Return the [x, y] coordinate for the center point of the cell that contains the specified text.  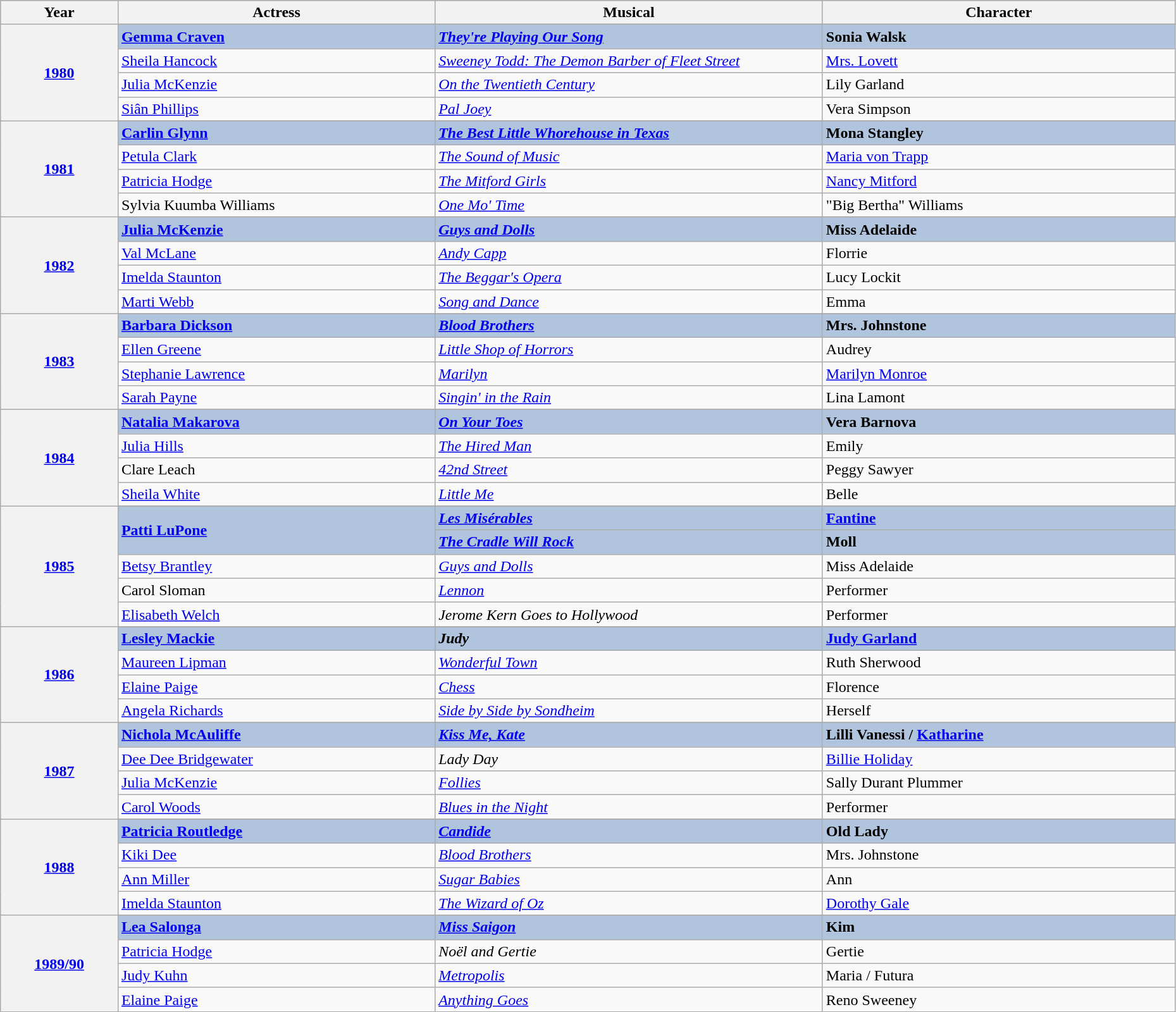
Marilyn [629, 374]
Lucy Lockit [998, 277]
Ruth Sherwood [998, 662]
On the Twentieth Century [629, 85]
The Beggar's Opera [629, 277]
Judy Garland [998, 638]
Gertie [998, 951]
Angela Richards [276, 711]
Sweeney Todd: The Demon Barber of Fleet Street [629, 61]
Maureen Lipman [276, 662]
Florence [998, 686]
Anything Goes [629, 999]
Kiki Dee [276, 855]
Maria von Trapp [998, 157]
Wonderful Town [629, 662]
Clare Leach [276, 470]
1980 [59, 73]
Nichola McAuliffe [276, 735]
Carlin Glynn [276, 133]
Les Misérables [629, 518]
Betsy Brantley [276, 566]
Vera Barnova [998, 422]
Sally Durant Plummer [998, 783]
Ann Miller [276, 879]
Stephanie Lawrence [276, 374]
Lily Garland [998, 85]
Siân Phillips [276, 109]
Moll [998, 542]
Blues in the Night [629, 807]
Florrie [998, 253]
Carol Woods [276, 807]
Candide [629, 831]
Lina Lamont [998, 398]
Kiss Me, Kate [629, 735]
1986 [59, 674]
Character [998, 13]
Sonia Walsk [998, 37]
Judy [629, 638]
Reno Sweeney [998, 999]
1989/90 [59, 963]
Lennon [629, 590]
Gemma Craven [276, 37]
Natalia Makarova [276, 422]
1988 [59, 867]
The Hired Man [629, 446]
Kim [998, 927]
1982 [59, 265]
The Best Little Whorehouse in Texas [629, 133]
Old Lady [998, 831]
Sheila White [276, 494]
Miss Saigon [629, 927]
Lesley Mackie [276, 638]
Sheila Hancock [276, 61]
Side by Side by Sondheim [629, 711]
The Cradle Will Rock [629, 542]
They're Playing Our Song [629, 37]
Vera Simpson [998, 109]
Singin' in the Rain [629, 398]
The Sound of Music [629, 157]
Herself [998, 711]
1983 [59, 362]
Follies [629, 783]
Val McLane [276, 253]
Year [59, 13]
Little Shop of Horrors [629, 350]
Little Me [629, 494]
Chess [629, 686]
Patti LuPone [276, 530]
Ann [998, 879]
Judy Kuhn [276, 975]
Emily [998, 446]
Barbara Dickson [276, 326]
Actress [276, 13]
Elisabeth Welch [276, 614]
The Wizard of Oz [629, 903]
Musical [629, 13]
Peggy Sawyer [998, 470]
Lilli Vanessi / Katharine [998, 735]
Patricia Routledge [276, 831]
On Your Toes [629, 422]
Belle [998, 494]
Sylvia Kuumba Williams [276, 205]
Lea Salonga [276, 927]
Fantine [998, 518]
Lady Day [629, 759]
Andy Capp [629, 253]
"Big Bertha" Williams [998, 205]
Carol Sloman [276, 590]
The Mitford Girls [629, 181]
1985 [59, 566]
1984 [59, 458]
Sugar Babies [629, 879]
Maria / Futura [998, 975]
Nancy Mitford [998, 181]
1981 [59, 169]
Mrs. Lovett [998, 61]
Song and Dance [629, 302]
Marti Webb [276, 302]
Marilyn Monroe [998, 374]
Petula Clark [276, 157]
42nd Street [629, 470]
Pal Joey [629, 109]
Billie Holiday [998, 759]
Emma [998, 302]
Mona Stangley [998, 133]
One Mo' Time [629, 205]
Julia Hills [276, 446]
Dorothy Gale [998, 903]
Sarah Payne [276, 398]
Metropolis [629, 975]
Ellen Greene [276, 350]
Audrey [998, 350]
Jerome Kern Goes to Hollywood [629, 614]
1987 [59, 771]
Dee Dee Bridgewater [276, 759]
Noël and Gertie [629, 951]
